Determine the [X, Y] coordinate at the center of the cell enclosing the given text.  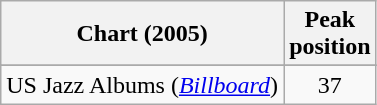
US Jazz Albums (Billboard) [142, 85]
Peakposition [330, 34]
37 [330, 85]
Chart (2005) [142, 34]
